Output the [x, y] coordinate of the center of the cell containing the given text.  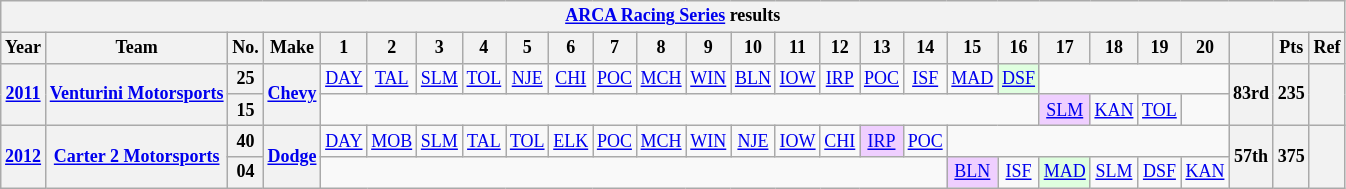
ELK [571, 140]
57th [1252, 156]
MOB [392, 140]
04 [246, 172]
Venturini Motorsports [136, 94]
10 [754, 48]
19 [1160, 48]
18 [1114, 48]
Carter 2 Motorsports [136, 156]
ARCA Racing Series results [673, 16]
13 [882, 48]
Ref [1327, 48]
Make [292, 48]
Dodge [292, 156]
16 [1019, 48]
12 [840, 48]
Chevy [292, 94]
1 [344, 48]
3 [440, 48]
40 [246, 140]
4 [484, 48]
Pts [1291, 48]
9 [708, 48]
25 [246, 78]
2012 [24, 156]
17 [1064, 48]
83rd [1252, 94]
11 [798, 48]
5 [528, 48]
235 [1291, 94]
2011 [24, 94]
No. [246, 48]
Year [24, 48]
20 [1205, 48]
14 [925, 48]
Team [136, 48]
2 [392, 48]
375 [1291, 156]
6 [571, 48]
7 [615, 48]
8 [661, 48]
